Return (x, y) of the center of cell containing provided text 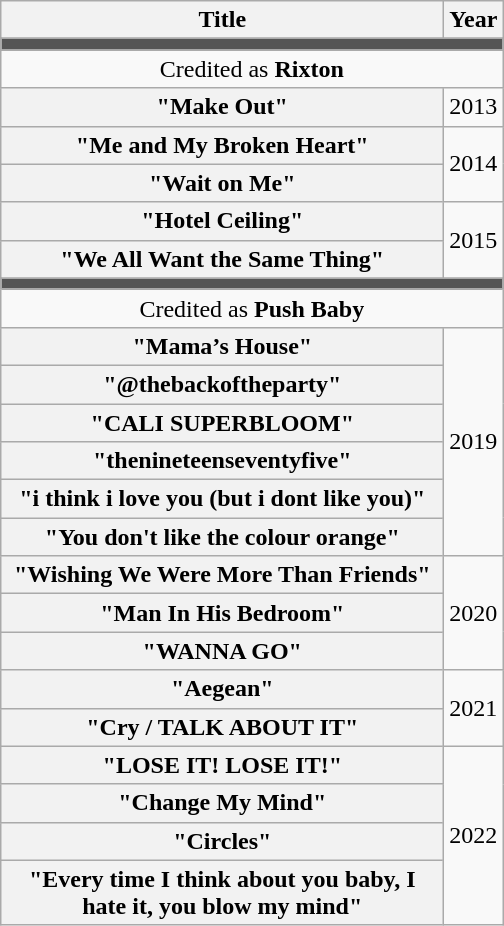
"Circles" (222, 841)
"We All Want the Same Thing" (222, 259)
"Wishing We Were More Than Friends" (222, 575)
"Change My Mind" (222, 803)
Credited as Push Baby (252, 308)
"Hotel Ceiling" (222, 221)
"thenineteenseventyfive" (222, 461)
2019 (474, 441)
"Mama’s House" (222, 346)
"Wait on Me" (222, 183)
2013 (474, 107)
2021 (474, 708)
"You don't like the colour orange" (222, 537)
"Man In His Bedroom" (222, 613)
"CALI SUPERBLOOM" (222, 423)
"Aegean" (222, 689)
2022 (474, 836)
Title (222, 20)
2015 (474, 240)
"WANNA GO" (222, 651)
Year (474, 20)
"Make Out" (222, 107)
2014 (474, 164)
"LOSE IT! LOSE IT!" (222, 765)
2020 (474, 613)
Credited as Rixton (252, 69)
"i think i love you (but i dont like you)" (222, 499)
"@thebackoftheparty" (222, 384)
"Cry / TALK ABOUT IT" (222, 727)
"Me and My Broken Heart" (222, 145)
"Every time I think about you baby, I hate it, you blow my mind" (222, 892)
